Search for the cell housing the specified text and yield its [x, y] center coordinate. 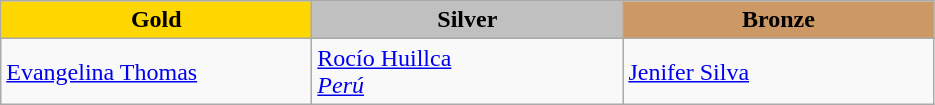
Bronze [778, 20]
Silver [468, 20]
Gold [156, 20]
Jenifer Silva [778, 72]
Rocío Huillca Perú [468, 72]
Evangelina Thomas [156, 72]
